From the cell containing the given text, extract its center point as [x, y] coordinate. 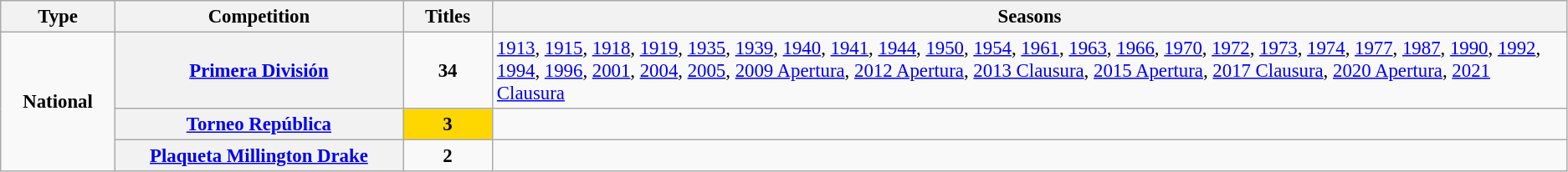
34 [448, 71]
National [59, 102]
Plaqueta Millington Drake [259, 156]
Competition [259, 17]
2 [448, 156]
Seasons [1030, 17]
3 [448, 124]
Torneo República [259, 124]
Type [59, 17]
Titles [448, 17]
Primera División [259, 71]
